Identify which cell holds the provided text, then report its (X, Y) central coordinate. 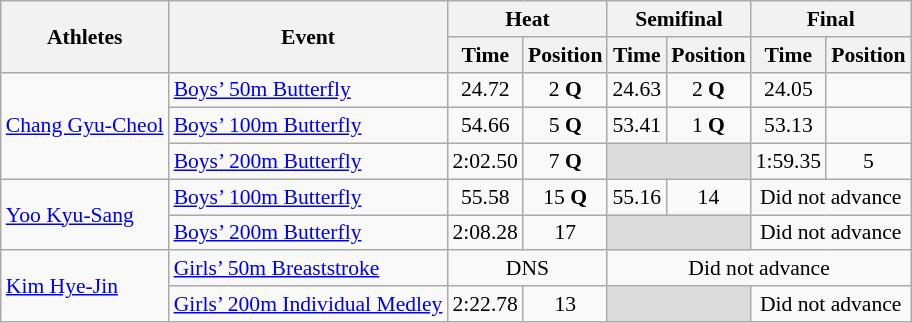
Kim Hye-Jin (85, 286)
24.72 (484, 90)
17 (565, 233)
Yoo Kyu-Sang (85, 214)
Event (308, 36)
15 Q (565, 197)
55.58 (484, 197)
DNS (527, 269)
2:22.78 (484, 304)
53.13 (788, 126)
2:08.28 (484, 233)
5 (868, 162)
Semifinal (678, 19)
2:02.50 (484, 162)
1:59.35 (788, 162)
13 (565, 304)
54.66 (484, 126)
Girls’ 50m Breaststroke (308, 269)
1 Q (708, 126)
53.41 (636, 126)
Chang Gyu-Cheol (85, 126)
7 Q (565, 162)
Athletes (85, 36)
Girls’ 200m Individual Medley (308, 304)
Heat (527, 19)
5 Q (565, 126)
24.05 (788, 90)
14 (708, 197)
24.63 (636, 90)
Boys’ 50m Butterfly (308, 90)
55.16 (636, 197)
Final (831, 19)
